Return (X, Y) of the center of cell containing provided text 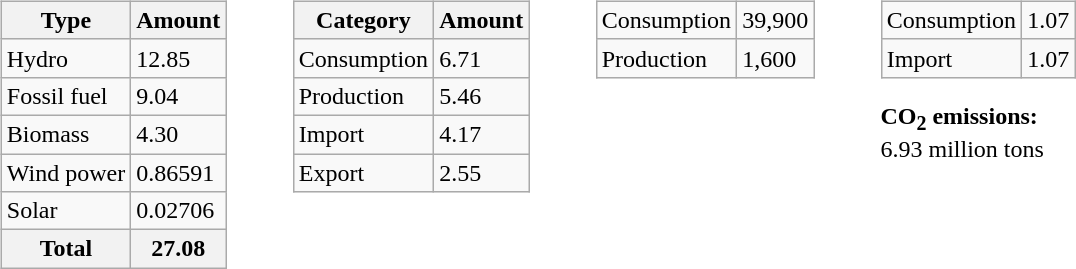
0.86591 (178, 173)
27.08 (178, 249)
1,600 (776, 58)
Type (66, 20)
Fossil fuel (66, 96)
39,900 (776, 20)
4.30 (178, 134)
Category (363, 20)
Solar (66, 211)
4.17 (482, 134)
Biomass (66, 134)
0.02706 (178, 211)
6.71 (482, 58)
Wind power (66, 173)
Total (66, 249)
9.04 (178, 96)
Hydro (66, 58)
Export (363, 173)
5.46 (482, 96)
2.55 (482, 173)
12.85 (178, 58)
